Return the (X, Y) coordinate for the center point of the cell that contains the specified text.  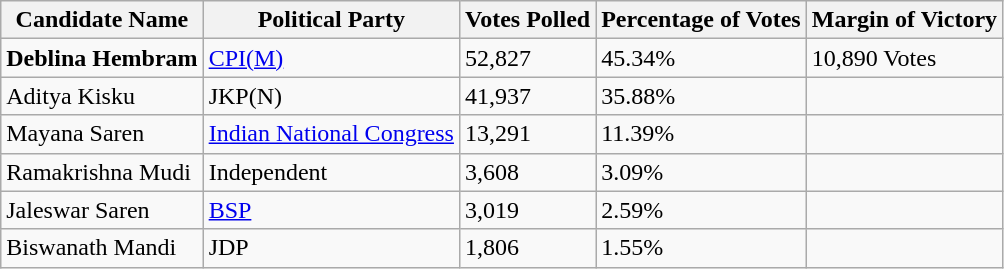
35.88% (702, 96)
Indian National Congress (331, 134)
2.59% (702, 210)
Jaleswar Saren (102, 210)
52,827 (527, 58)
41,937 (527, 96)
45.34% (702, 58)
Percentage of Votes (702, 20)
Margin of Victory (904, 20)
Votes Polled (527, 20)
3.09% (702, 172)
10,890 Votes (904, 58)
11.39% (702, 134)
Mayana Saren (102, 134)
Deblina Hembram (102, 58)
13,291 (527, 134)
Political Party (331, 20)
CPI(M) (331, 58)
Candidate Name (102, 20)
3,608 (527, 172)
3,019 (527, 210)
JKP(N) (331, 96)
Aditya Kisku (102, 96)
BSP (331, 210)
JDP (331, 248)
1.55% (702, 248)
1,806 (527, 248)
Biswanath Mandi (102, 248)
Independent (331, 172)
Ramakrishna Mudi (102, 172)
